Output the [x, y] coordinate of the center of the cell containing the given text.  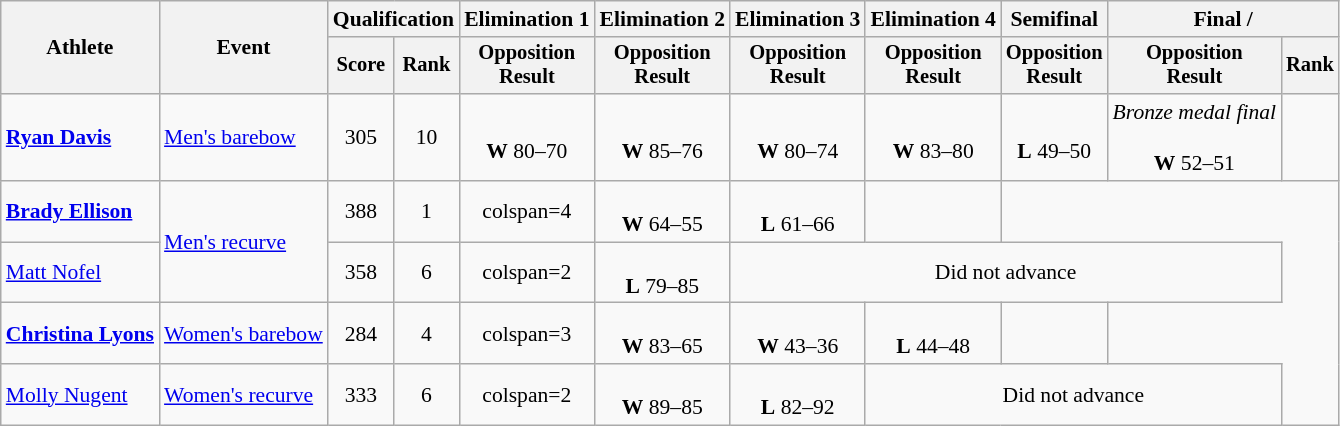
Matt Nofel [80, 272]
Semifinal [1054, 19]
333 [361, 394]
W 83–80 [932, 138]
W 80–74 [798, 138]
colspan=4 [526, 212]
W 83–65 [662, 334]
305 [361, 138]
Elimination 4 [932, 19]
Elimination 3 [798, 19]
L 49–50 [1054, 138]
W 89–85 [662, 394]
Men's recurve [244, 242]
W 64–55 [662, 212]
Elimination 2 [662, 19]
10 [426, 138]
Athlete [80, 48]
L 82–92 [798, 394]
L 79–85 [662, 272]
4 [426, 334]
Christina Lyons [80, 334]
Brady Ellison [80, 212]
Men's barebow [244, 138]
1 [426, 212]
Women's barebow [244, 334]
Bronze medal finalW 52–51 [1195, 138]
W 80–70 [526, 138]
W 43–36 [798, 334]
L 61–66 [798, 212]
Women's recurve [244, 394]
358 [361, 272]
W 85–76 [662, 138]
Qualification [394, 19]
colspan=3 [526, 334]
388 [361, 212]
Final / [1224, 19]
284 [361, 334]
Elimination 1 [526, 19]
L 44–48 [932, 334]
Molly Nugent [80, 394]
Event [244, 48]
Score [361, 66]
Ryan Davis [80, 138]
